Return (x, y) of the center of cell containing provided text 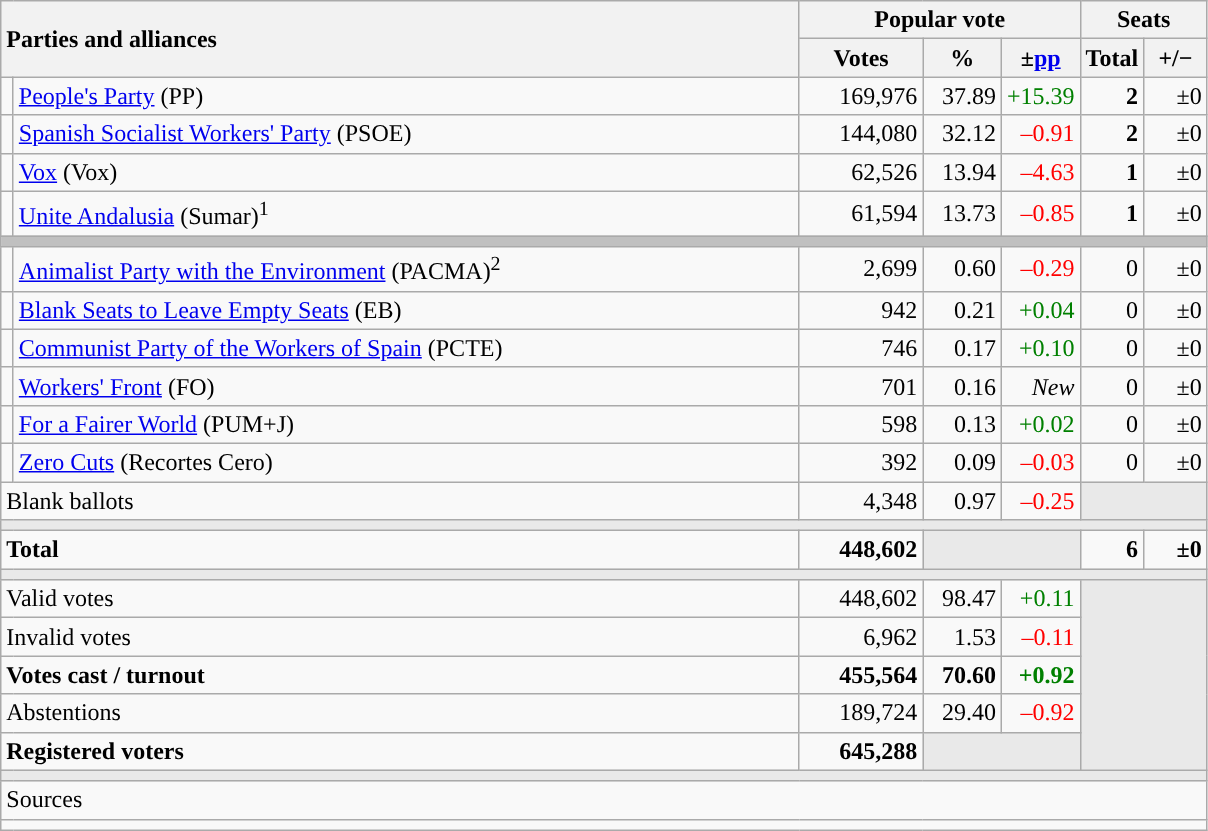
0.97 (962, 501)
±pp (1040, 58)
Votes (861, 58)
+0.92 (1040, 675)
13.73 (962, 214)
Invalid votes (400, 637)
–0.91 (1040, 134)
–0.11 (1040, 637)
Parties and alliances (400, 39)
13.94 (962, 172)
1.53 (962, 637)
+0.11 (1040, 599)
0.21 (962, 310)
–0.92 (1040, 713)
+/− (1176, 58)
Communist Party of the Workers of Spain (PCTE) (406, 348)
People's Party (PP) (406, 96)
–0.03 (1040, 462)
Blank Seats to Leave Empty Seats (EB) (406, 310)
Votes cast / turnout (400, 675)
29.40 (962, 713)
Spanish Socialist Workers' Party (PSOE) (406, 134)
0.13 (962, 424)
+0.10 (1040, 348)
Valid votes (400, 599)
0.60 (962, 270)
Vox (Vox) (406, 172)
4,348 (861, 501)
Unite Andalusia (Sumar)1 (406, 214)
62,526 (861, 172)
+0.02 (1040, 424)
Registered voters (400, 751)
189,724 (861, 713)
70.60 (962, 675)
2,699 (861, 270)
701 (861, 386)
+0.04 (1040, 310)
0.16 (962, 386)
Seats (1144, 20)
Popular vote (940, 20)
Zero Cuts (Recortes Cero) (406, 462)
32.12 (962, 134)
6,962 (861, 637)
–0.85 (1040, 214)
37.89 (962, 96)
New (1040, 386)
144,080 (861, 134)
645,288 (861, 751)
392 (861, 462)
98.47 (962, 599)
61,594 (861, 214)
942 (861, 310)
0.09 (962, 462)
–0.29 (1040, 270)
For a Fairer World (PUM+J) (406, 424)
Animalist Party with the Environment (PACMA)2 (406, 270)
6 (1112, 550)
Blank ballots (400, 501)
169,976 (861, 96)
Sources (604, 800)
Abstentions (400, 713)
–4.63 (1040, 172)
+15.39 (1040, 96)
% (962, 58)
Workers' Front (FO) (406, 386)
0.17 (962, 348)
455,564 (861, 675)
–0.25 (1040, 501)
598 (861, 424)
746 (861, 348)
